Output the (X, Y) coordinate of the center of the cell containing the given text.  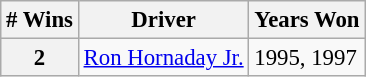
1995, 1997 (307, 58)
# Wins (40, 20)
Ron Hornaday Jr. (164, 58)
Years Won (307, 20)
Driver (164, 20)
2 (40, 58)
